Scan for the cell matching the given text and deliver its [x, y] coordinate at center. 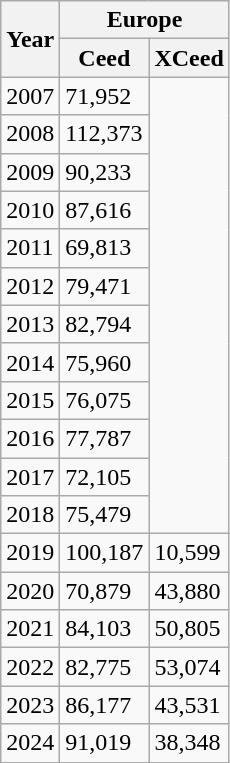
82,794 [104, 324]
77,787 [104, 438]
2016 [30, 438]
2015 [30, 400]
79,471 [104, 286]
69,813 [104, 248]
38,348 [189, 743]
2021 [30, 629]
112,373 [104, 134]
2009 [30, 172]
84,103 [104, 629]
2017 [30, 477]
43,531 [189, 705]
2012 [30, 286]
71,952 [104, 96]
50,805 [189, 629]
Year [30, 39]
Ceed [104, 58]
90,233 [104, 172]
91,019 [104, 743]
2007 [30, 96]
75,479 [104, 515]
2008 [30, 134]
2022 [30, 667]
75,960 [104, 362]
76,075 [104, 400]
100,187 [104, 553]
87,616 [104, 210]
2023 [30, 705]
43,880 [189, 591]
Europe [144, 20]
2014 [30, 362]
72,105 [104, 477]
2019 [30, 553]
53,074 [189, 667]
2013 [30, 324]
10,599 [189, 553]
2018 [30, 515]
XCeed [189, 58]
82,775 [104, 667]
70,879 [104, 591]
2010 [30, 210]
2020 [30, 591]
2011 [30, 248]
86,177 [104, 705]
2024 [30, 743]
